Return the [x, y] coordinate for the center point of the cell that contains the specified text.  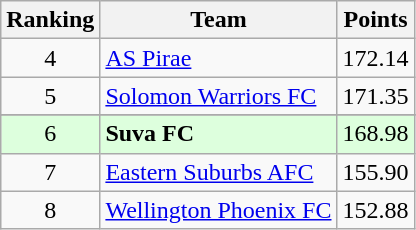
4 [50, 58]
Ranking [50, 20]
Wellington Phoenix FC [218, 210]
168.98 [376, 134]
6 [50, 134]
Points [376, 20]
171.35 [376, 96]
8 [50, 210]
Suva FC [218, 134]
155.90 [376, 172]
Eastern Suburbs AFC [218, 172]
5 [50, 96]
AS Pirae [218, 58]
152.88 [376, 210]
7 [50, 172]
172.14 [376, 58]
Team [218, 20]
Solomon Warriors FC [218, 96]
